From the cell containing the given text, extract its center point as [X, Y] coordinate. 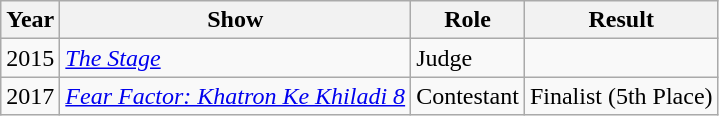
Judge [468, 58]
Finalist (5th Place) [621, 96]
2015 [30, 58]
Year [30, 20]
Contestant [468, 96]
The Stage [236, 58]
Show [236, 20]
Role [468, 20]
2017 [30, 96]
Fear Factor: Khatron Ke Khiladi 8 [236, 96]
Result [621, 20]
